Find where the given text appears and provide that cell's center as (X, Y) coordinate. 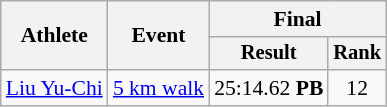
Final (298, 19)
Liu Yu-Chi (54, 88)
5 km walk (158, 88)
12 (357, 88)
Event (158, 36)
25:14.62 PB (268, 88)
Athlete (54, 36)
Result (268, 54)
Rank (357, 54)
